Return [X, Y] of the center of cell containing provided text 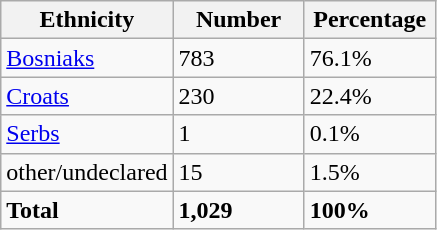
Bosniaks [87, 58]
Number [238, 20]
Croats [87, 96]
Ethnicity [87, 20]
1,029 [238, 210]
15 [238, 172]
other/undeclared [87, 172]
1.5% [370, 172]
Serbs [87, 134]
Total [87, 210]
1 [238, 134]
783 [238, 58]
230 [238, 96]
76.1% [370, 58]
Percentage [370, 20]
0.1% [370, 134]
22.4% [370, 96]
100% [370, 210]
